Capture the cell that displays the provided text and extract its [X, Y] central coordinate. 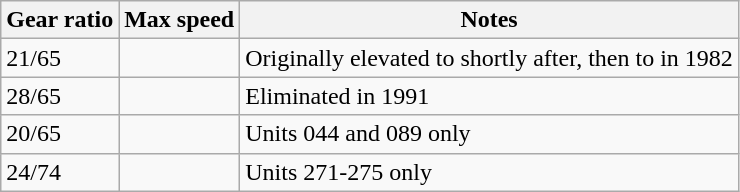
Max speed [180, 20]
Originally elevated to shortly after, then to in 1982 [490, 58]
Notes [490, 20]
24/74 [60, 172]
20/65 [60, 134]
21/65 [60, 58]
Units 044 and 089 only [490, 134]
Eliminated in 1991 [490, 96]
Units 271-275 only [490, 172]
Gear ratio [60, 20]
28/65 [60, 96]
